Capture the cell that displays the provided text and extract its (X, Y) central coordinate. 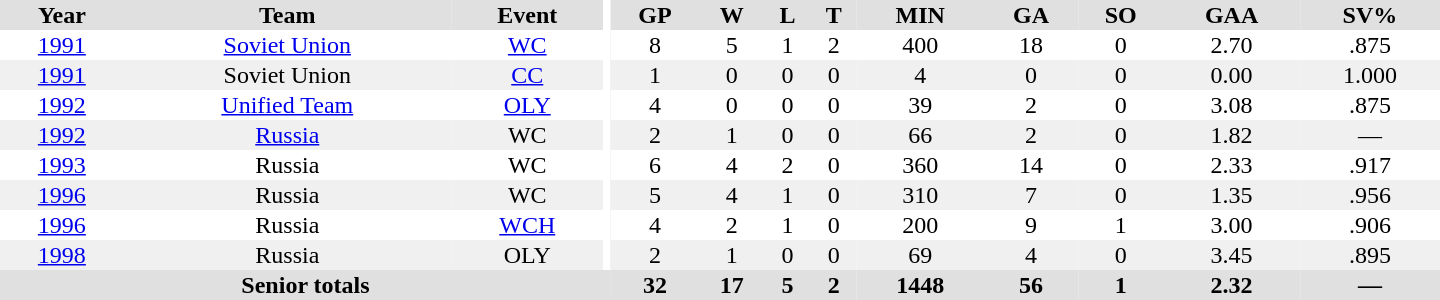
32 (655, 285)
69 (920, 255)
WCH (528, 225)
1.82 (1232, 135)
.917 (1370, 165)
2.33 (1232, 165)
L (788, 15)
MIN (920, 15)
2.70 (1232, 45)
W (732, 15)
CC (528, 75)
17 (732, 285)
SO (1120, 15)
Team (288, 15)
T (834, 15)
3.08 (1232, 105)
Unified Team (288, 105)
9 (1032, 225)
SV% (1370, 15)
39 (920, 105)
Senior totals (306, 285)
.906 (1370, 225)
310 (920, 195)
14 (1032, 165)
.895 (1370, 255)
GAA (1232, 15)
66 (920, 135)
GP (655, 15)
18 (1032, 45)
6 (655, 165)
360 (920, 165)
Event (528, 15)
8 (655, 45)
56 (1032, 285)
2.32 (1232, 285)
3.00 (1232, 225)
1998 (62, 255)
GA (1032, 15)
.956 (1370, 195)
7 (1032, 195)
0.00 (1232, 75)
1993 (62, 165)
3.45 (1232, 255)
400 (920, 45)
1.35 (1232, 195)
Year (62, 15)
1448 (920, 285)
1.000 (1370, 75)
200 (920, 225)
